Scan for the cell matching the given text and deliver its [x, y] coordinate at center. 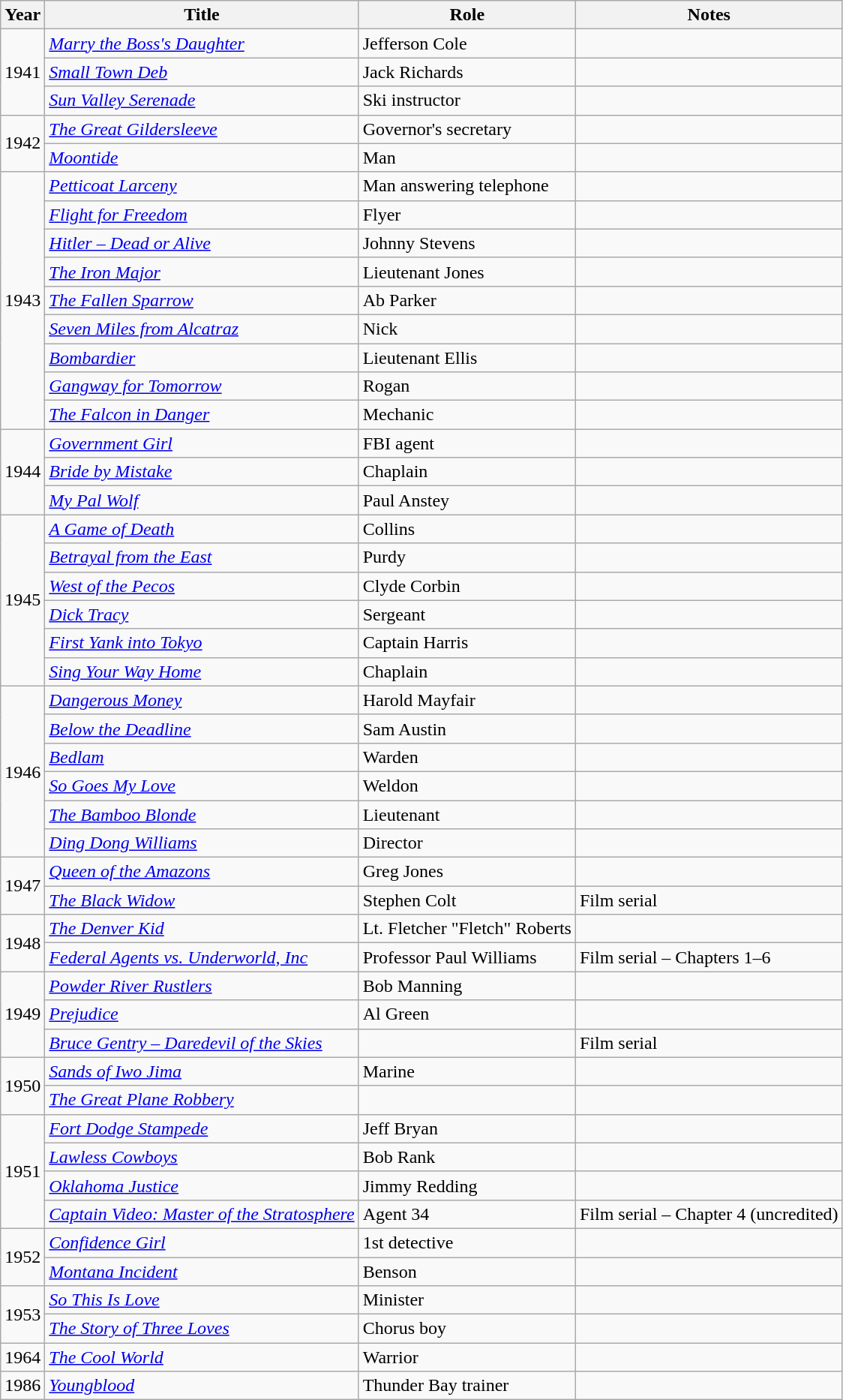
1st detective [466, 1242]
Sing Your Way Home [202, 671]
Oklahoma Justice [202, 1185]
Lieutenant [466, 814]
Nick [466, 329]
Lawless Cowboys [202, 1157]
Jefferson Cole [466, 44]
The Great Gildersleeve [202, 129]
FBI agent [466, 443]
1941 [22, 72]
Purdy [466, 557]
Gangway for Tomorrow [202, 386]
Warden [466, 757]
Prejudice [202, 1014]
Lieutenant Ellis [466, 358]
1951 [22, 1171]
Jimmy Redding [466, 1185]
Benson [466, 1272]
Harold Mayfair [466, 700]
The Fallen Sparrow [202, 300]
1945 [22, 600]
A Game of Death [202, 529]
Bob Manning [466, 986]
Year [22, 15]
1946 [22, 771]
Ab Parker [466, 300]
1964 [22, 1357]
1986 [22, 1386]
Moontide [202, 158]
Al Green [466, 1014]
Thunder Bay trainer [466, 1386]
Rogan [466, 386]
The Iron Major [202, 272]
1947 [22, 886]
Director [466, 843]
Film serial – Chapter 4 (uncredited) [709, 1214]
Chorus boy [466, 1329]
Seven Miles from Alcatraz [202, 329]
Montana Incident [202, 1272]
Below the Deadline [202, 729]
Clyde Corbin [466, 586]
First Yank into Tokyo [202, 643]
Marine [466, 1071]
Flight for Freedom [202, 215]
Weldon [466, 786]
1949 [22, 1014]
Ski instructor [466, 101]
1943 [22, 300]
My Pal Wolf [202, 500]
The Great Plane Robbery [202, 1100]
The Story of Three Loves [202, 1329]
Small Town Deb [202, 72]
Fort Dodge Stampede [202, 1128]
Youngblood [202, 1386]
1953 [22, 1314]
Mechanic [466, 415]
Federal Agents vs. Underworld, Inc [202, 957]
Jack Richards [466, 72]
Lieutenant Jones [466, 272]
Dick Tracy [202, 614]
Minister [466, 1300]
Collins [466, 529]
1942 [22, 143]
The Bamboo Blonde [202, 814]
The Cool World [202, 1357]
Government Girl [202, 443]
Man answering telephone [466, 186]
Man [466, 158]
Marry the Boss's Daughter [202, 44]
Greg Jones [466, 872]
So This Is Love [202, 1300]
Stephen Colt [466, 900]
Ding Dong Williams [202, 843]
Governor's secretary [466, 129]
Sergeant [466, 614]
Bob Rank [466, 1157]
Dangerous Money [202, 700]
Lt. Fletcher "Fletch" Roberts [466, 929]
Powder River Rustlers [202, 986]
Bombardier [202, 358]
Flyer [466, 215]
1950 [22, 1086]
Confidence Girl [202, 1242]
Captain Harris [466, 643]
Warrior [466, 1357]
Sands of Iwo Jima [202, 1071]
Bedlam [202, 757]
Film serial – Chapters 1–6 [709, 957]
Jeff Bryan [466, 1128]
Title [202, 15]
West of the Pecos [202, 586]
Sam Austin [466, 729]
Professor Paul Williams [466, 957]
Bride by Mistake [202, 472]
Notes [709, 15]
Petticoat Larceny [202, 186]
Sun Valley Serenade [202, 101]
Captain Video: Master of the Stratosphere [202, 1214]
The Denver Kid [202, 929]
Bruce Gentry – Daredevil of the Skies [202, 1043]
Betrayal from the East [202, 557]
Paul Anstey [466, 500]
So Goes My Love [202, 786]
1948 [22, 943]
Johnny Stevens [466, 243]
Role [466, 15]
1944 [22, 472]
Agent 34 [466, 1214]
Queen of the Amazons [202, 872]
1952 [22, 1257]
Hitler – Dead or Alive [202, 243]
The Black Widow [202, 900]
The Falcon in Danger [202, 415]
